Find where the given text appears and provide that cell's center as [X, Y] coordinate. 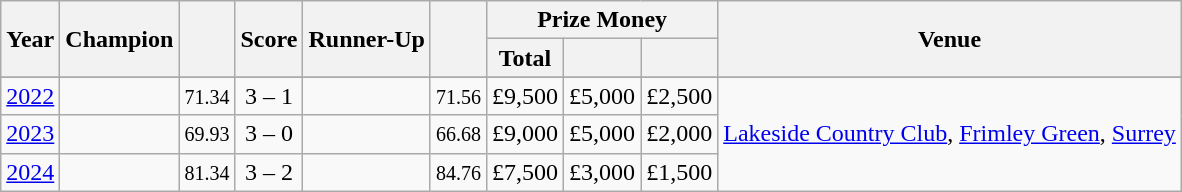
£2,000 [680, 134]
Score [269, 39]
3 – 1 [269, 96]
81.34 [207, 172]
84.76 [458, 172]
Total [526, 58]
2024 [30, 172]
£2,500 [680, 96]
Runner-Up [367, 39]
Venue [950, 39]
66.68 [458, 134]
71.56 [458, 96]
£9,500 [526, 96]
£7,500 [526, 172]
Champion [120, 39]
£1,500 [680, 172]
2023 [30, 134]
2022 [30, 96]
71.34 [207, 96]
69.93 [207, 134]
£9,000 [526, 134]
3 – 2 [269, 172]
Lakeside Country Club, Frimley Green, Surrey [950, 134]
Year [30, 39]
3 – 0 [269, 134]
Prize Money [602, 20]
£3,000 [602, 172]
